Provide the (x, y) coordinate of the cell's center where the given text is located.  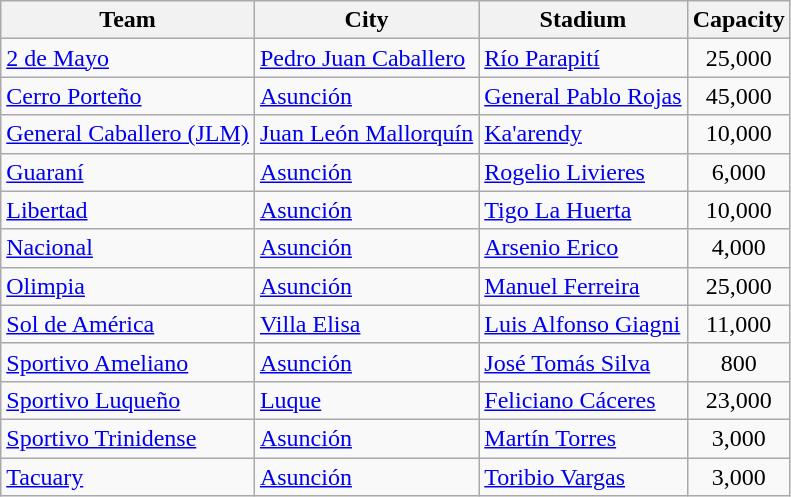
Cerro Porteño (128, 96)
11,000 (738, 324)
City (366, 20)
Stadium (583, 20)
Team (128, 20)
6,000 (738, 172)
Arsenio Erico (583, 248)
Nacional (128, 248)
Rogelio Livieres (583, 172)
Juan León Mallorquín (366, 134)
Toribio Vargas (583, 477)
Tigo La Huerta (583, 210)
Sol de América (128, 324)
Olimpia (128, 286)
General Caballero (JLM) (128, 134)
Tacuary (128, 477)
General Pablo Rojas (583, 96)
4,000 (738, 248)
Luis Alfonso Giagni (583, 324)
Sportivo Trinidense (128, 438)
José Tomás Silva (583, 362)
Capacity (738, 20)
Libertad (128, 210)
Río Parapití (583, 58)
23,000 (738, 400)
Manuel Ferreira (583, 286)
800 (738, 362)
Sportivo Luqueño (128, 400)
Sportivo Ameliano (128, 362)
Villa Elisa (366, 324)
Feliciano Cáceres (583, 400)
Martín Torres (583, 438)
45,000 (738, 96)
Ka'arendy (583, 134)
2 de Mayo (128, 58)
Pedro Juan Caballero (366, 58)
Guaraní (128, 172)
Luque (366, 400)
